Search for the cell housing the specified text and yield its (X, Y) center coordinate. 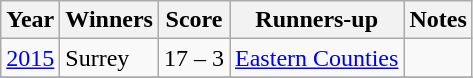
Score (194, 20)
Runners-up (317, 20)
Notes (438, 20)
Surrey (110, 58)
Winners (110, 20)
Year (30, 20)
2015 (30, 58)
Eastern Counties (317, 58)
17 – 3 (194, 58)
